Detect which cell encompasses the target text, then output its (x, y) center coordinate. 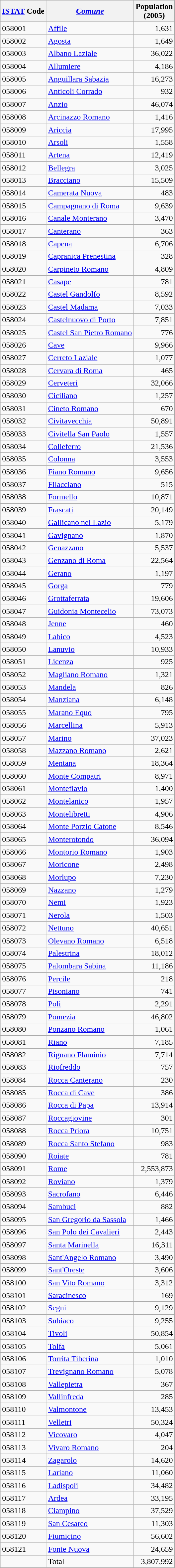
058072 (23, 928)
058087 (23, 1118)
Rignano Flaminio (90, 1055)
7,851 (154, 320)
058050 (23, 649)
Rocca Santo Stefano (90, 1143)
Sacrofano (90, 1194)
Agosta (90, 41)
218 (154, 978)
Ladispoli (90, 1485)
058060 (23, 776)
Vallepietra (90, 1384)
Pomezia (90, 1017)
058070 (23, 903)
1,379 (154, 1181)
Ciampino (90, 1511)
17,995 (154, 130)
Moricone (90, 865)
058101 (23, 1295)
Percile (90, 978)
Zagarolo (90, 1460)
50,324 (154, 1422)
12,419 (154, 155)
058009 (23, 130)
058040 (23, 522)
058028 (23, 371)
Castel San Pietro Romano (90, 332)
Saracinesco (90, 1295)
San Polo dei Cavalieri (90, 1232)
20,149 (154, 510)
Marino (90, 738)
1,279 (154, 890)
Morlupo (90, 877)
058011 (23, 155)
058052 (23, 674)
058006 (23, 92)
058088 (23, 1131)
058082 (23, 1055)
Olevano Romano (90, 940)
058053 (23, 687)
Palombara Sabina (90, 966)
058024 (23, 320)
058092 (23, 1181)
795 (154, 712)
4,186 (154, 66)
932 (154, 92)
5,078 (154, 1371)
670 (154, 408)
1,257 (154, 396)
1,061 (154, 1029)
6,518 (154, 940)
18,364 (154, 763)
058032 (23, 421)
757 (154, 1067)
Capena (90, 244)
Jenne (90, 624)
Valmontone (90, 1410)
058062 (23, 801)
058063 (23, 814)
058102 (23, 1308)
Anguillara Sabazia (90, 79)
058078 (23, 1004)
058020 (23, 269)
50,891 (154, 421)
058104 (23, 1333)
058081 (23, 1042)
058108 (23, 1384)
13,914 (154, 1105)
Segni (90, 1308)
1,557 (154, 434)
36,094 (154, 839)
Nazzano (90, 890)
Pisoniano (90, 991)
058121 (23, 1549)
058046 (23, 599)
058005 (23, 79)
3,470 (154, 218)
Sant'Oreste (90, 1270)
Poli (90, 1004)
6,706 (154, 244)
058017 (23, 231)
058105 (23, 1346)
4,809 (154, 269)
058018 (23, 244)
Marano Equo (90, 712)
Population (2005) (154, 11)
058031 (23, 408)
Riano (90, 1042)
058007 (23, 104)
1,197 (154, 573)
Ponzano Romano (90, 1029)
779 (154, 586)
Artena (90, 155)
058090 (23, 1156)
058115 (23, 1473)
1,400 (154, 789)
058117 (23, 1498)
Montelibretti (90, 814)
11,303 (154, 1523)
1,503 (154, 915)
Ciciliano (90, 396)
9,129 (154, 1308)
Vivaro Romano (90, 1447)
Monterotondo (90, 839)
Monte Porzio Catone (90, 827)
Castel Gandolfo (90, 294)
058048 (23, 624)
1,010 (154, 1359)
230 (154, 1080)
5,061 (154, 1346)
Cave (90, 345)
058055 (23, 712)
058043 (23, 560)
058010 (23, 142)
386 (154, 1093)
Colonna (90, 459)
ISTAT Code (23, 11)
058019 (23, 256)
11,186 (154, 966)
1,321 (154, 674)
Monte Compatri (90, 776)
058106 (23, 1359)
058037 (23, 484)
058086 (23, 1105)
Arsoli (90, 142)
Camerata Nuova (90, 193)
058038 (23, 497)
37,529 (154, 1511)
Lanuvio (90, 649)
058119 (23, 1523)
058015 (23, 206)
Castel Madama (90, 307)
Anzio (90, 104)
Fiano Romano (90, 472)
5,179 (154, 522)
058051 (23, 662)
Colleferro (90, 446)
058059 (23, 763)
741 (154, 991)
058044 (23, 573)
8,592 (154, 294)
Licenza (90, 662)
Castelnuovo di Porto (90, 320)
Fiumicino (90, 1536)
24,659 (154, 1549)
2,291 (154, 1004)
2,553,873 (154, 1169)
10,933 (154, 649)
37,023 (154, 738)
983 (154, 1143)
058073 (23, 940)
73,073 (154, 611)
11,060 (154, 1473)
3,807,992 (154, 1561)
7,230 (154, 877)
Cerveteri (90, 383)
1,649 (154, 41)
9,255 (154, 1321)
15,509 (154, 180)
058112 (23, 1435)
Gavignano (90, 535)
058030 (23, 396)
058056 (23, 725)
Total (90, 1561)
058098 (23, 1257)
Gerano (90, 573)
Mentana (90, 763)
058099 (23, 1270)
776 (154, 332)
Bellegra (90, 167)
34,482 (154, 1485)
058067 (23, 865)
058021 (23, 282)
Filacciano (90, 484)
058058 (23, 750)
058116 (23, 1485)
465 (154, 371)
058103 (23, 1321)
4,523 (154, 637)
058033 (23, 434)
7,185 (154, 1042)
Torrita Tiberina (90, 1359)
058079 (23, 1017)
Albano Laziale (90, 54)
058039 (23, 510)
1,957 (154, 801)
Casape (90, 282)
Marcellina (90, 725)
058094 (23, 1207)
Palestrina (90, 953)
Civitella San Paolo (90, 434)
058002 (23, 41)
Campagnano di Roma (90, 206)
058064 (23, 827)
22,564 (154, 560)
058061 (23, 789)
Tivoli (90, 1333)
058045 (23, 586)
Vallinfreda (90, 1397)
2,498 (154, 865)
Roviano (90, 1181)
058071 (23, 915)
058084 (23, 1080)
1,923 (154, 903)
058110 (23, 1410)
Arcinazzo Romano (90, 117)
Affile (90, 28)
Rome (90, 1169)
Rocca di Papa (90, 1105)
169 (154, 1295)
1,631 (154, 28)
18,012 (154, 953)
Trevignano Romano (90, 1371)
058107 (23, 1371)
058091 (23, 1169)
826 (154, 687)
Guidonia Montecelio (90, 611)
9,966 (154, 345)
058029 (23, 383)
Cerreto Laziale (90, 358)
301 (154, 1118)
Cineto Romano (90, 408)
Vicovaro (90, 1435)
13,453 (154, 1410)
Comune (90, 11)
3,312 (154, 1283)
Roiate (90, 1156)
50,854 (154, 1333)
058035 (23, 459)
058114 (23, 1460)
058100 (23, 1283)
058118 (23, 1511)
058095 (23, 1219)
46,074 (154, 104)
058022 (23, 294)
9,656 (154, 472)
Subiaco (90, 1321)
Gallicano nel Lazio (90, 522)
204 (154, 1447)
058027 (23, 358)
Sambuci (90, 1207)
1,466 (154, 1219)
1,077 (154, 358)
460 (154, 624)
21,536 (154, 446)
Anticoli Corrado (90, 92)
10,751 (154, 1131)
4,906 (154, 814)
Bracciano (90, 180)
058001 (23, 28)
058074 (23, 953)
Velletri (90, 1422)
16,311 (154, 1245)
San Gregorio da Sassola (90, 1219)
Gorga (90, 586)
058041 (23, 535)
058049 (23, 637)
058047 (23, 611)
367 (154, 1384)
2,621 (154, 750)
56,602 (154, 1536)
Allumiere (90, 66)
058026 (23, 345)
3,606 (154, 1270)
058057 (23, 738)
19,606 (154, 599)
058120 (23, 1536)
058113 (23, 1447)
Monteflavio (90, 789)
Rocca Canterano (90, 1080)
Ardea (90, 1498)
058054 (23, 700)
1,416 (154, 117)
058023 (23, 307)
058085 (23, 1093)
058014 (23, 193)
8,546 (154, 827)
058111 (23, 1422)
058066 (23, 852)
058012 (23, 167)
058025 (23, 332)
36,022 (154, 54)
328 (154, 256)
058109 (23, 1397)
058004 (23, 66)
Magliano Romano (90, 674)
4,047 (154, 1435)
058013 (23, 180)
5,537 (154, 548)
Montelanico (90, 801)
5,913 (154, 725)
058076 (23, 978)
058003 (23, 54)
Mandela (90, 687)
33,195 (154, 1498)
058097 (23, 1245)
058089 (23, 1143)
Cervara di Roma (90, 371)
Ariccia (90, 130)
363 (154, 231)
10,871 (154, 497)
1,903 (154, 852)
Nettuno (90, 928)
058077 (23, 991)
058034 (23, 446)
1,870 (154, 535)
058080 (23, 1029)
058065 (23, 839)
Lariano (90, 1473)
32,066 (154, 383)
1,558 (154, 142)
Formello (90, 497)
Canale Monterano (90, 218)
Mazzano Romano (90, 750)
2,443 (154, 1232)
Nemi (90, 903)
Manziana (90, 700)
483 (154, 193)
Rocca di Cave (90, 1093)
Tolfa (90, 1346)
058075 (23, 966)
Capranica Prenestina (90, 256)
Civitavecchia (90, 421)
058096 (23, 1232)
515 (154, 484)
Genazzano (90, 548)
3,490 (154, 1257)
San Vito Romano (90, 1283)
Frascati (90, 510)
058042 (23, 548)
Carpineto Romano (90, 269)
285 (154, 1397)
San Cesareo (90, 1523)
6,446 (154, 1194)
Roccagiovine (90, 1118)
Canterano (90, 231)
46,802 (154, 1017)
9,639 (154, 206)
882 (154, 1207)
058083 (23, 1067)
058069 (23, 890)
Sant'Angelo Romano (90, 1257)
Labico (90, 637)
Fonte Nuova (90, 1549)
058036 (23, 472)
6,148 (154, 700)
7,033 (154, 307)
Montorio Romano (90, 852)
058016 (23, 218)
14,620 (154, 1460)
Rocca Priora (90, 1131)
Nerola (90, 915)
8,971 (154, 776)
Grottaferrata (90, 599)
925 (154, 662)
058068 (23, 877)
3,025 (154, 167)
16,273 (154, 79)
7,714 (154, 1055)
Santa Marinella (90, 1245)
40,651 (154, 928)
Riofreddo (90, 1067)
058093 (23, 1194)
058008 (23, 117)
3,553 (154, 459)
Genzano di Roma (90, 560)
